Scan for the cell matching the given text and deliver its (x, y) coordinate at center. 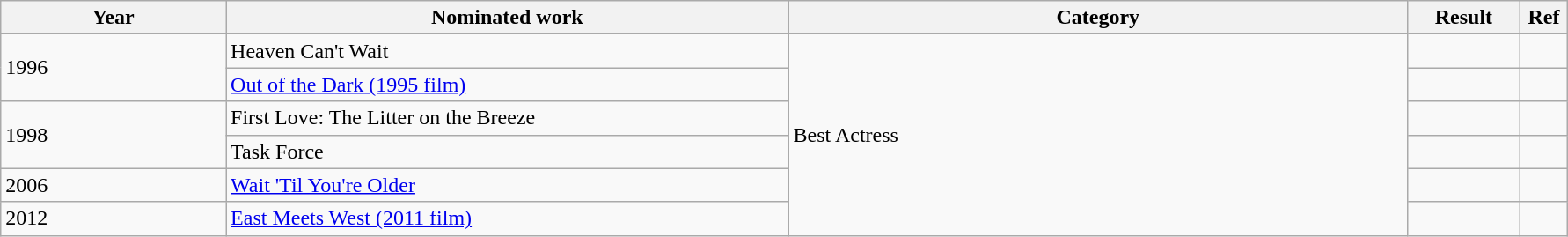
2006 (114, 185)
Out of the Dark (1995 film) (508, 85)
Heaven Can't Wait (508, 51)
Nominated work (508, 18)
2012 (114, 218)
1998 (114, 135)
Best Actress (1098, 135)
First Love: The Litter on the Breeze (508, 118)
Category (1098, 18)
Ref (1543, 18)
Year (114, 18)
East Meets West (2011 film) (508, 218)
1996 (114, 68)
Result (1464, 18)
Wait 'Til You're Older (508, 185)
Task Force (508, 152)
